Capture the cell that displays the provided text and extract its (X, Y) central coordinate. 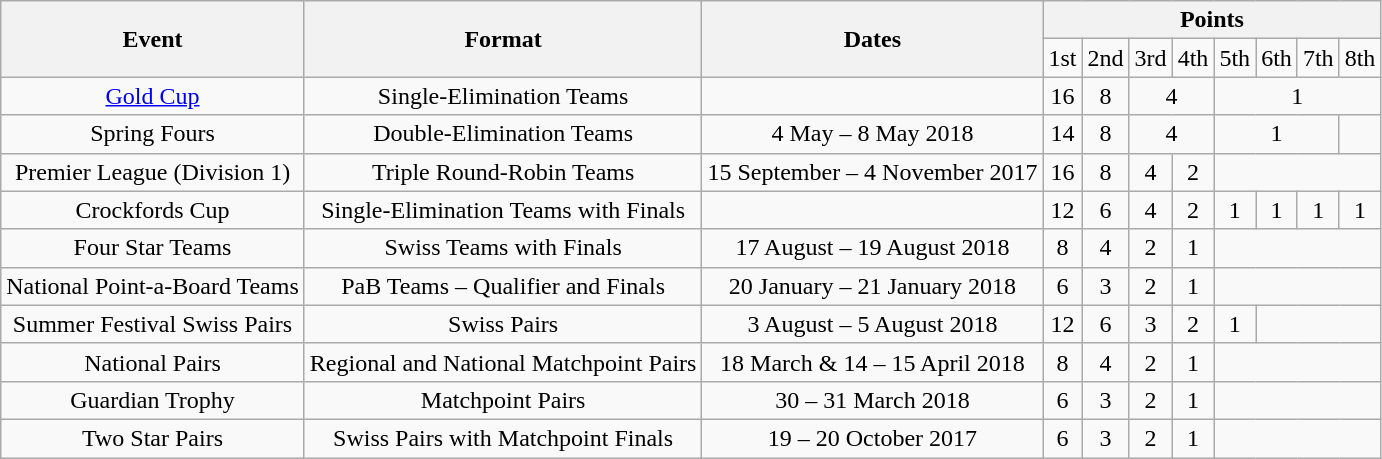
Format (503, 39)
Gold Cup (153, 96)
Matchpoint Pairs (503, 400)
3rd (1150, 58)
Single-Elimination Teams with Finals (503, 210)
Swiss Pairs (503, 324)
1st (1062, 58)
Regional and National Matchpoint Pairs (503, 362)
Swiss Pairs with Matchpoint Finals (503, 438)
20 January – 21 January 2018 (872, 286)
18 March & 14 – 15 April 2018 (872, 362)
5th (1235, 58)
30 – 31 March 2018 (872, 400)
Single-Elimination Teams (503, 96)
PaB Teams – Qualifier and Finals (503, 286)
National Pairs (153, 362)
Points (1212, 20)
4 May – 8 May 2018 (872, 134)
4th (1193, 58)
14 (1062, 134)
2nd (1106, 58)
15 September – 4 November 2017 (872, 172)
Summer Festival Swiss Pairs (153, 324)
Crockfords Cup (153, 210)
Guardian Trophy (153, 400)
Triple Round-Robin Teams (503, 172)
Two Star Pairs (153, 438)
National Point-a-Board Teams (153, 286)
3 August – 5 August 2018 (872, 324)
19 – 20 October 2017 (872, 438)
8th (1360, 58)
Four Star Teams (153, 248)
17 August – 19 August 2018 (872, 248)
Double-Elimination Teams (503, 134)
Spring Fours (153, 134)
7th (1318, 58)
Premier League (Division 1) (153, 172)
6th (1277, 58)
Event (153, 39)
Dates (872, 39)
Swiss Teams with Finals (503, 248)
